Search for the cell housing the specified text and yield its [X, Y] center coordinate. 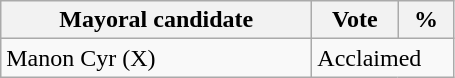
% [426, 20]
Vote [355, 20]
Manon Cyr (X) [156, 58]
Acclaimed [383, 58]
Mayoral candidate [156, 20]
